Determine the (x, y) coordinate at the center of the cell enclosing the given text.  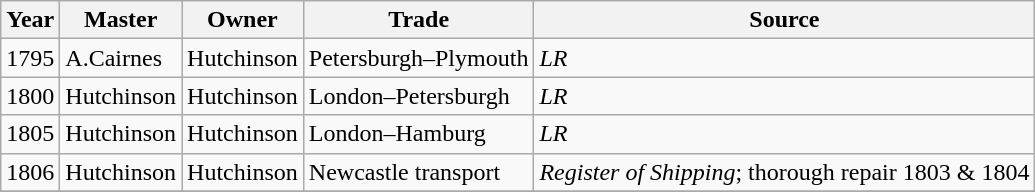
1806 (30, 172)
1805 (30, 134)
Register of Shipping; thorough repair 1803 & 1804 (784, 172)
London–Hamburg (418, 134)
Petersburgh–Plymouth (418, 58)
Year (30, 20)
1795 (30, 58)
Trade (418, 20)
1800 (30, 96)
Master (121, 20)
Owner (243, 20)
Source (784, 20)
London–Petersburgh (418, 96)
Newcastle transport (418, 172)
A.Cairnes (121, 58)
